Output the (x, y) coordinate of the center of the cell containing the given text.  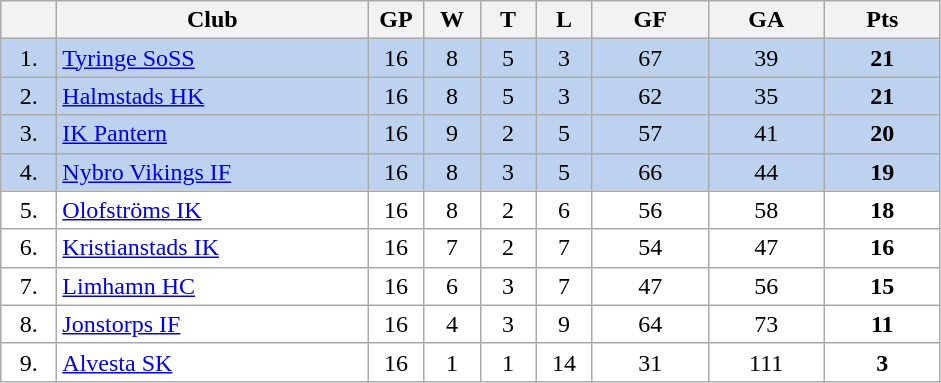
6. (29, 248)
Jonstorps IF (212, 324)
Tyringe SoSS (212, 58)
66 (650, 172)
L (564, 20)
GP (396, 20)
31 (650, 362)
Limhamn HC (212, 286)
Kristianstads IK (212, 248)
14 (564, 362)
18 (882, 210)
W (452, 20)
2. (29, 96)
4. (29, 172)
111 (766, 362)
3. (29, 134)
58 (766, 210)
54 (650, 248)
Pts (882, 20)
7. (29, 286)
Nybro Vikings IF (212, 172)
Olofströms IK (212, 210)
1. (29, 58)
35 (766, 96)
64 (650, 324)
15 (882, 286)
T (508, 20)
IK Pantern (212, 134)
44 (766, 172)
41 (766, 134)
Alvesta SK (212, 362)
Halmstads HK (212, 96)
4 (452, 324)
11 (882, 324)
Club (212, 20)
62 (650, 96)
8. (29, 324)
19 (882, 172)
20 (882, 134)
67 (650, 58)
5. (29, 210)
GF (650, 20)
57 (650, 134)
9. (29, 362)
39 (766, 58)
73 (766, 324)
GA (766, 20)
